Detect which cell encompasses the target text, then output its (x, y) center coordinate. 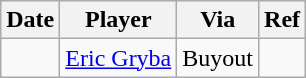
Ref (282, 20)
Eric Gryba (118, 58)
Player (118, 20)
Buyout (218, 58)
Via (218, 20)
Date (30, 20)
